Pinpoint the cell where the given text exists, returning its (x, y) midpoint coordinate. 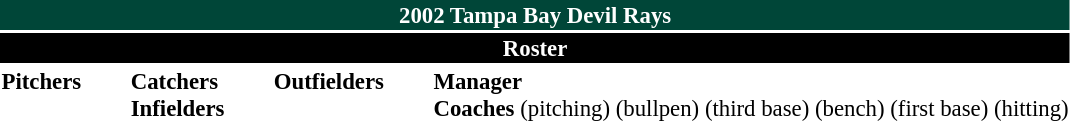
2002 Tampa Bay Devil Rays (535, 15)
Roster (535, 48)
